Scan for the cell matching the given text and deliver its (X, Y) coordinate at center. 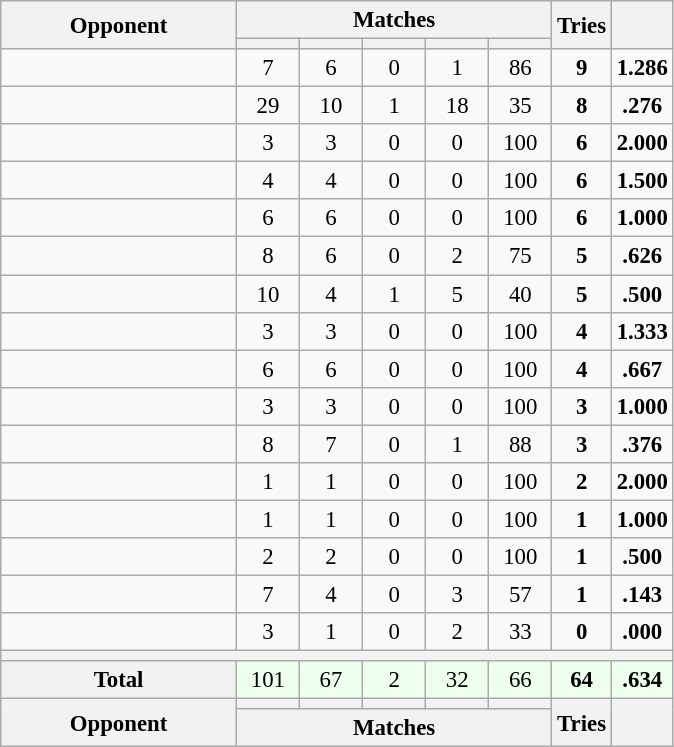
.376 (642, 444)
.634 (642, 680)
9 (582, 68)
88 (520, 444)
1.286 (642, 68)
1.333 (642, 331)
18 (458, 106)
33 (520, 632)
40 (520, 294)
.000 (642, 632)
32 (458, 680)
Total (119, 680)
29 (268, 106)
86 (520, 68)
66 (520, 680)
.667 (642, 369)
67 (330, 680)
.276 (642, 106)
101 (268, 680)
1.500 (642, 181)
75 (520, 256)
64 (582, 680)
57 (520, 594)
35 (520, 106)
.143 (642, 594)
.626 (642, 256)
